Return the (X, Y) coordinate for the center point of the cell that contains the specified text.  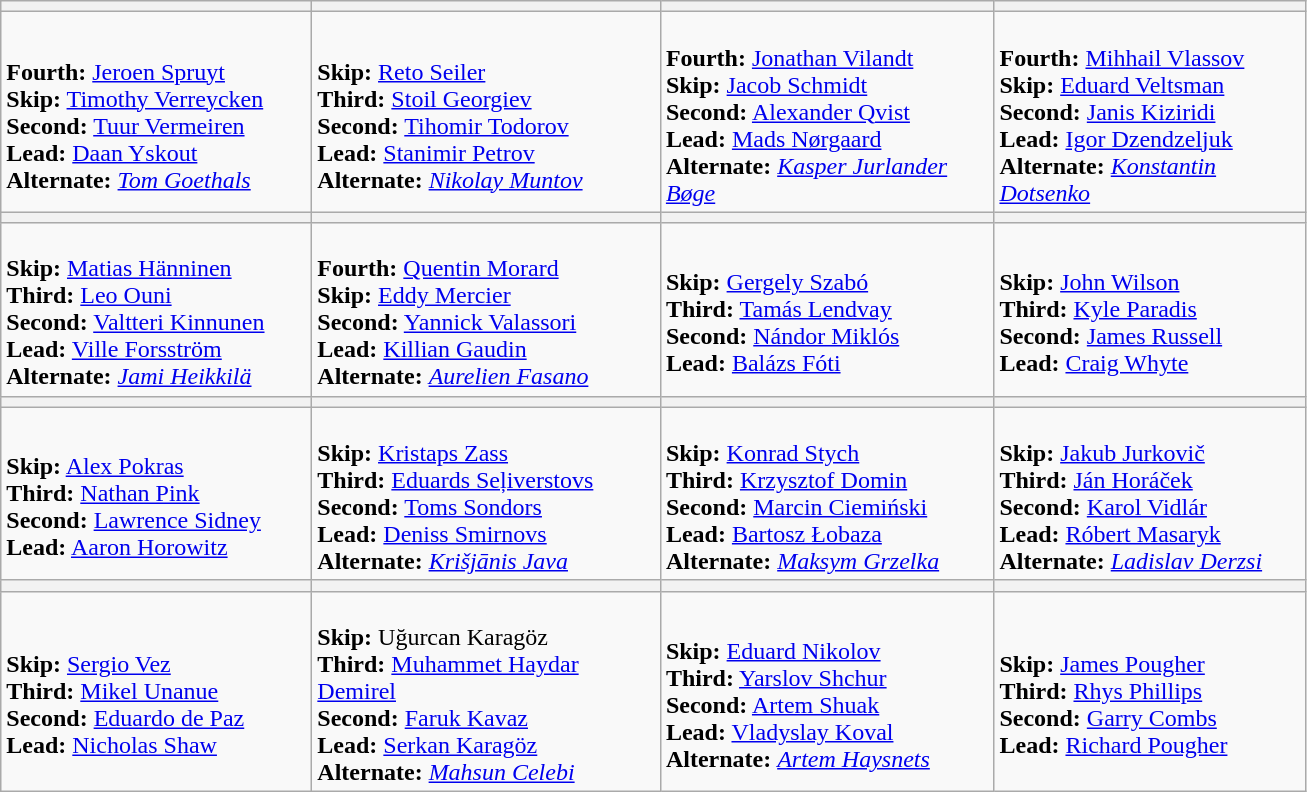
Fourth: Quentin Morard Skip: Eddy Mercier Second: Yannick Valassori Lead: Killian Gaudin Alternate: Aurelien Fasano (486, 310)
Skip: Alex Pokras Third: Nathan Pink Second: Lawrence Sidney Lead: Aaron Horowitz (156, 494)
Fourth: Mihhail Vlassov Skip: Eduard Veltsman Second: Janis Kiziridi Lead: Igor Dzendzeljuk Alternate: Konstantin Dotsenko (1150, 112)
Skip: Gergely Szabó Third: Tamás Lendvay Second: Nándor Miklós Lead: Balázs Fóti (827, 310)
Skip: Kristaps Zass Third: Eduards Seļiverstovs Second: Toms Sondors Lead: Deniss Smirnovs Alternate: Krišjānis Java (486, 494)
Fourth: Jonathan Vilandt Skip: Jacob Schmidt Second: Alexander Qvist Lead: Mads Nørgaard Alternate: Kasper Jurlander Bøge (827, 112)
Skip: Konrad Stych Third: Krzysztof Domin Second: Marcin Ciemiński Lead: Bartosz Łobaza Alternate: Maksym Grzelka (827, 494)
Skip: Reto Seiler Third: Stoil Georgiev Second: Tihomir Todorov Lead: Stanimir Petrov Alternate: Nikolay Muntov (486, 112)
Fourth: Jeroen Spruyt Skip: Timothy Verreycken Second: Tuur Vermeiren Lead: Daan Yskout Alternate: Tom Goethals (156, 112)
Skip: Sergio Vez Third: Mikel Unanue Second: Eduardo de Paz Lead: Nicholas Shaw (156, 691)
Skip: John Wilson Third: Kyle Paradis Second: James Russell Lead: Craig Whyte (1150, 310)
Skip: Jakub Jurkovič Third: Ján Horáček Second: Karol Vidlár Lead: Róbert Masaryk Alternate: Ladislav Derzsi (1150, 494)
Skip: Matias Hänninen Third: Leo Ouni Second: Valtteri Kinnunen Lead: Ville Forsström Alternate: Jami Heikkilä (156, 310)
Skip: Uğurcan Karagöz Third: Muhammet Haydar Demirel Second: Faruk Kavaz Lead: Serkan Karagöz Alternate: Mahsun Celebi (486, 691)
Skip: James Pougher Third: Rhys Phillips Second: Garry Combs Lead: Richard Pougher (1150, 691)
Skip: Eduard Nikolov Third: Yarslov Shchur Second: Artem Shuak Lead: Vladyslay Koval Alternate: Artem Haysnets (827, 691)
